Capture the cell that displays the provided text and extract its [X, Y] central coordinate. 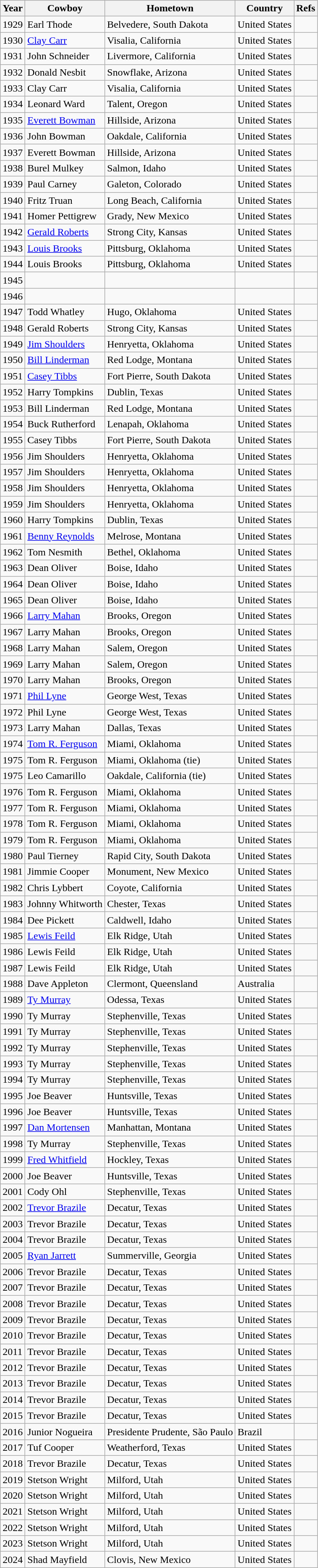
1941 [13, 216]
1934 [13, 104]
Melrose, Montana [170, 536]
1952 [13, 392]
Galeton, Colorado [170, 184]
1983 [13, 904]
2005 [13, 1256]
2007 [13, 1288]
1961 [13, 536]
1963 [13, 568]
Caldwell, Idaho [170, 920]
1996 [13, 1112]
2024 [13, 1560]
Brazil [265, 1431]
Australia [265, 984]
Buck Rutherford [65, 424]
Dallas, Texas [170, 728]
Clovis, New Mexico [170, 1560]
1939 [13, 184]
1942 [13, 232]
1971 [13, 696]
1974 [13, 744]
Hugo, Oklahoma [170, 312]
Bethel, Oklahoma [170, 552]
2001 [13, 1192]
Hometown [170, 8]
Oakdale, California (tie) [170, 776]
Tuf Cooper [65, 1447]
2012 [13, 1368]
Coyote, California [170, 888]
Belvedere, South Dakota [170, 24]
2022 [13, 1528]
1937 [13, 152]
Chester, Texas [170, 904]
1991 [13, 1032]
Dan Mortensen [65, 1128]
1938 [13, 168]
Junior Nogueira [65, 1431]
Benny Reynolds [65, 536]
1969 [13, 664]
Year [13, 8]
2009 [13, 1320]
1984 [13, 920]
2020 [13, 1496]
Rapid City, South Dakota [170, 856]
1932 [13, 72]
1982 [13, 888]
1960 [13, 520]
1962 [13, 552]
2018 [13, 1463]
Leo Camarillo [65, 776]
Snowflake, Arizona [170, 72]
1993 [13, 1064]
2019 [13, 1479]
Miami, Oklahoma (tie) [170, 760]
1992 [13, 1048]
1950 [13, 360]
2011 [13, 1352]
1931 [13, 56]
Fred Whitfield [65, 1160]
Oakdale, California [170, 136]
John Schneider [65, 56]
2014 [13, 1400]
1997 [13, 1128]
2006 [13, 1272]
1953 [13, 408]
Presidente Prudente, São Paulo [170, 1431]
Grady, New Mexico [170, 216]
1940 [13, 200]
Hockley, Texas [170, 1160]
Donald Nesbit [65, 72]
Monument, New Mexico [170, 872]
1933 [13, 88]
2015 [13, 1415]
Salmon, Idaho [170, 168]
Odessa, Texas [170, 1000]
Earl Thode [65, 24]
1935 [13, 120]
Paul Tierney [65, 856]
1989 [13, 1000]
2017 [13, 1447]
1986 [13, 952]
1946 [13, 296]
Cowboy [65, 8]
1967 [13, 632]
2008 [13, 1304]
2004 [13, 1240]
Fritz Truan [65, 200]
1948 [13, 328]
1979 [13, 840]
Summerville, Georgia [170, 1256]
1955 [13, 440]
Long Beach, California [170, 200]
Chris Lybbert [65, 888]
1995 [13, 1096]
Burel Mulkey [65, 168]
Lenapah, Oklahoma [170, 424]
2023 [13, 1544]
1999 [13, 1160]
Cody Ohl [65, 1192]
2003 [13, 1224]
Clermont, Queensland [170, 984]
1929 [13, 24]
2010 [13, 1336]
Dee Pickett [65, 920]
1980 [13, 856]
1966 [13, 616]
Shad Mayfield [65, 1560]
1972 [13, 712]
Manhattan, Montana [170, 1128]
1973 [13, 728]
Talent, Oregon [170, 104]
1945 [13, 280]
Ryan Jarrett [65, 1256]
John Bowman [65, 136]
1977 [13, 808]
1959 [13, 504]
1958 [13, 488]
2013 [13, 1384]
1994 [13, 1080]
Tom Nesmith [65, 552]
2021 [13, 1512]
1968 [13, 648]
Homer Pettigrew [65, 216]
1981 [13, 872]
1964 [13, 584]
Leonard Ward [65, 104]
1957 [13, 472]
1998 [13, 1144]
Livermore, California [170, 56]
1936 [13, 136]
Johnny Whitworth [65, 904]
1943 [13, 248]
Jimmie Cooper [65, 872]
1954 [13, 424]
Dave Appleton [65, 984]
1930 [13, 40]
1970 [13, 680]
Todd Whatley [65, 312]
Country [265, 8]
2016 [13, 1431]
1990 [13, 1016]
1987 [13, 968]
1978 [13, 824]
1985 [13, 936]
Weatherford, Texas [170, 1447]
1947 [13, 312]
2002 [13, 1208]
1949 [13, 344]
1965 [13, 600]
1951 [13, 376]
1976 [13, 792]
1944 [13, 264]
1988 [13, 984]
2000 [13, 1176]
1956 [13, 456]
Refs [305, 8]
Paul Carney [65, 184]
